Search for the cell housing the specified text and yield its (X, Y) center coordinate. 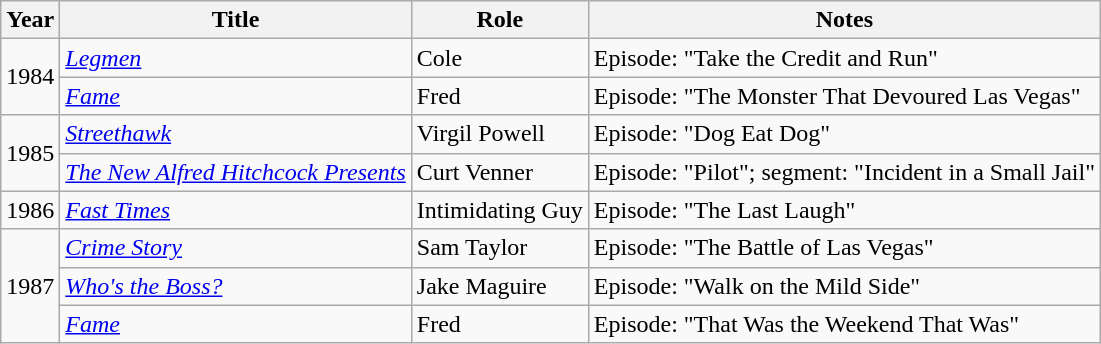
1986 (30, 210)
Virgil Powell (500, 134)
Episode: "That Was the Weekend That Was" (844, 324)
Episode: "Dog Eat Dog" (844, 134)
Cole (500, 58)
Curt Venner (500, 172)
1984 (30, 77)
Streethawk (236, 134)
Crime Story (236, 248)
Notes (844, 20)
Episode: "The Monster That Devoured Las Vegas" (844, 96)
Episode: "The Last Laugh" (844, 210)
1985 (30, 153)
Sam Taylor (500, 248)
Fast Times (236, 210)
The New Alfred Hitchcock Presents (236, 172)
Year (30, 20)
Episode: "The Battle of Las Vegas" (844, 248)
Legmen (236, 58)
1987 (30, 286)
Title (236, 20)
Episode: "Pilot"; segment: "Incident in a Small Jail" (844, 172)
Episode: "Walk on the Mild Side" (844, 286)
Intimidating Guy (500, 210)
Episode: "Take the Credit and Run" (844, 58)
Role (500, 20)
Who's the Boss? (236, 286)
Jake Maguire (500, 286)
